Output the (X, Y) coordinate of the center of the cell containing the given text.  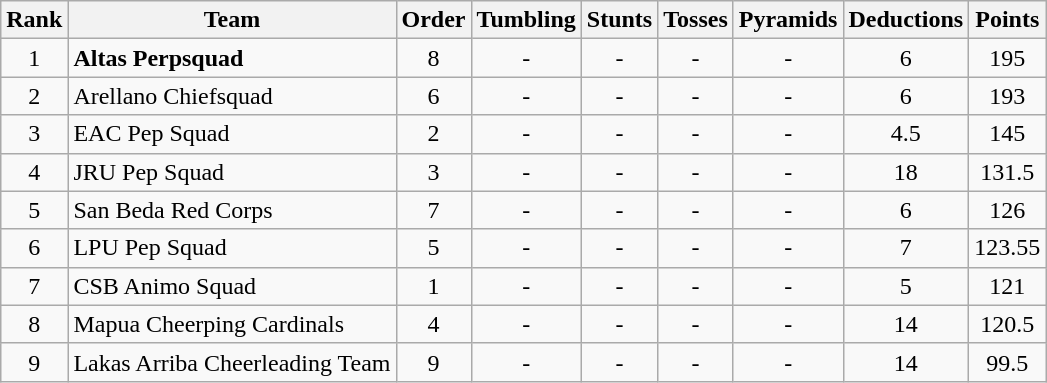
CSB Animo Squad (232, 286)
Order (434, 20)
Arellano Chiefsquad (232, 96)
Tosses (696, 20)
San Beda Red Corps (232, 210)
121 (1008, 286)
Rank (34, 20)
193 (1008, 96)
Deductions (906, 20)
JRU Pep Squad (232, 172)
145 (1008, 134)
Points (1008, 20)
Mapua Cheerping Cardinals (232, 324)
120.5 (1008, 324)
126 (1008, 210)
123.55 (1008, 248)
Stunts (619, 20)
LPU Pep Squad (232, 248)
195 (1008, 58)
Lakas Arriba Cheerleading Team (232, 362)
131.5 (1008, 172)
18 (906, 172)
4.5 (906, 134)
99.5 (1008, 362)
Pyramids (788, 20)
EAC Pep Squad (232, 134)
Altas Perpsquad (232, 58)
Tumbling (526, 20)
Team (232, 20)
